Find where the given text appears and provide that cell's center as (X, Y) coordinate. 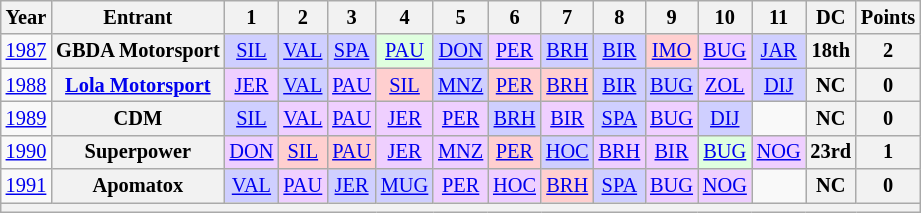
JAR (779, 51)
7 (568, 17)
1990 (26, 152)
23rd (831, 152)
18th (831, 51)
Superpower (138, 152)
MUG (404, 186)
Year (26, 17)
3 (352, 17)
DC (831, 17)
Apomatox (138, 186)
1991 (26, 186)
9 (672, 17)
8 (620, 17)
5 (460, 17)
IMO (672, 51)
10 (725, 17)
ZOL (725, 85)
Points (888, 17)
11 (779, 17)
Lola Motorsport (138, 85)
Entrant (138, 17)
4 (404, 17)
1989 (26, 118)
CDM (138, 118)
GBDA Motorsport (138, 51)
6 (514, 17)
1988 (26, 85)
1987 (26, 51)
